Capture the cell that displays the provided text and extract its (x, y) central coordinate. 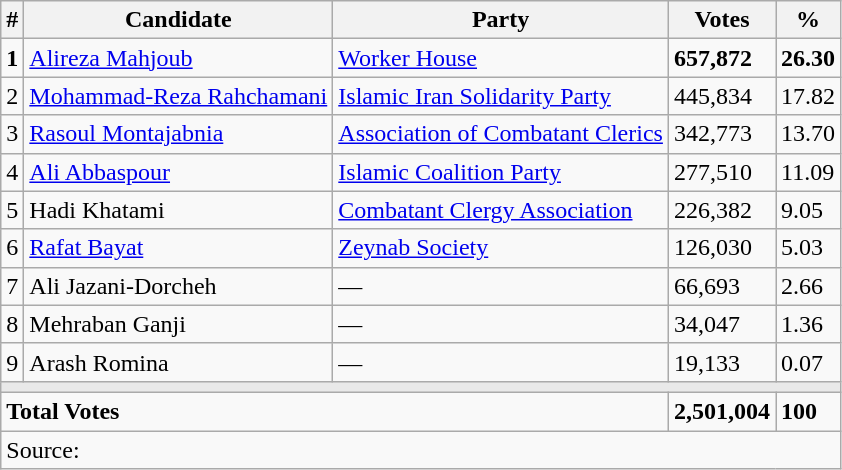
66,693 (722, 286)
% (808, 20)
126,030 (722, 248)
Party (501, 20)
19,133 (722, 362)
277,510 (722, 172)
Total Votes (335, 411)
3 (12, 134)
Mehraban Ganji (178, 324)
Islamic Iran Solidarity Party (501, 96)
13.70 (808, 134)
100 (808, 411)
8 (12, 324)
Arash Romina (178, 362)
342,773 (722, 134)
2,501,004 (722, 411)
2 (12, 96)
Islamic Coalition Party (501, 172)
11.09 (808, 172)
Mohammad-Reza Rahchamani (178, 96)
7 (12, 286)
2.66 (808, 286)
Combatant Clergy Association (501, 210)
Alireza Mahjoub (178, 58)
4 (12, 172)
Rafat Bayat (178, 248)
657,872 (722, 58)
Worker House (501, 58)
17.82 (808, 96)
1 (12, 58)
# (12, 20)
Candidate (178, 20)
26.30 (808, 58)
Source: (421, 449)
Association of Combatant Clerics (501, 134)
0.07 (808, 362)
5 (12, 210)
Votes (722, 20)
Hadi Khatami (178, 210)
Rasoul Montajabnia (178, 134)
226,382 (722, 210)
9.05 (808, 210)
34,047 (722, 324)
Ali Abbaspour (178, 172)
Ali Jazani-Dorcheh (178, 286)
445,834 (722, 96)
1.36 (808, 324)
Zeynab Society (501, 248)
5.03 (808, 248)
6 (12, 248)
9 (12, 362)
